Identify which cell holds the provided text, then report its [X, Y] central coordinate. 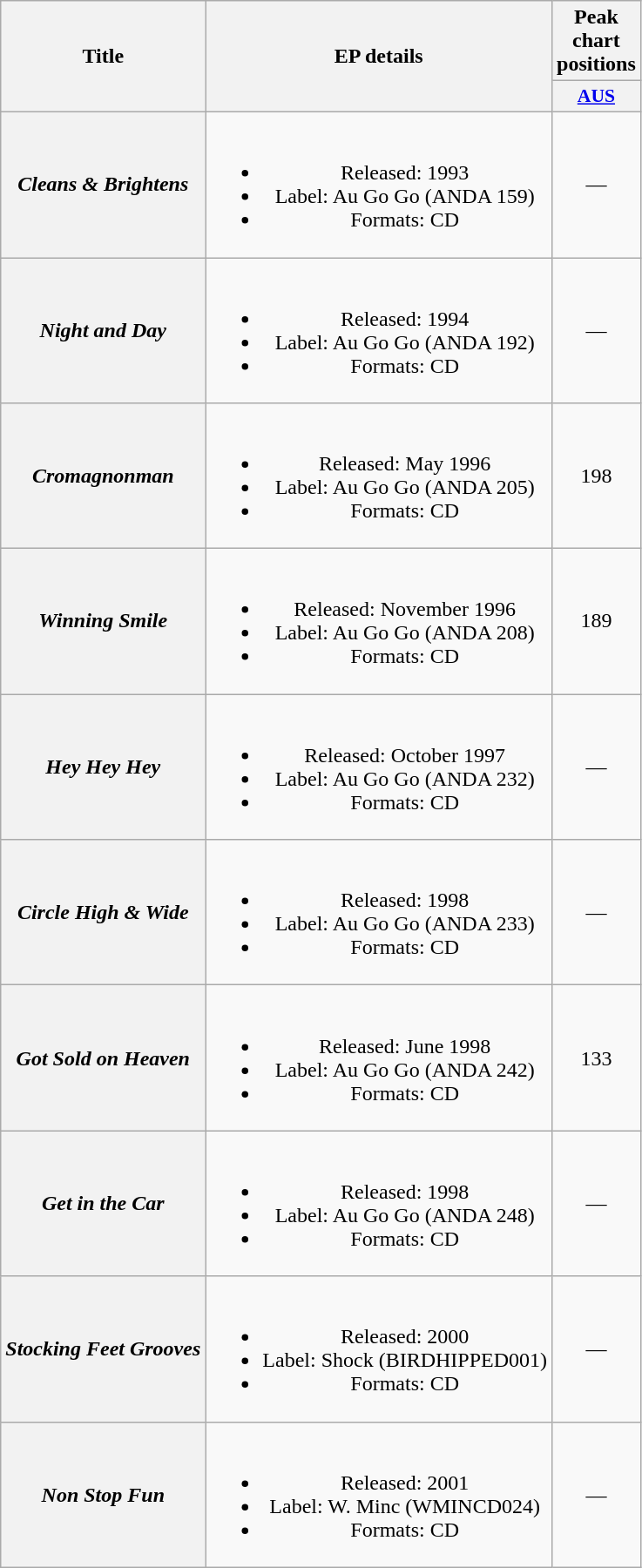
Released: October 1997Label: Au Go Go (ANDA 232)Formats: CD [379, 767]
Winning Smile [103, 622]
AUS [597, 97]
Hey Hey Hey [103, 767]
Cleans & Brightens [103, 185]
Released: 2001Label: W. Minc (WMINCD024)Formats: CD [379, 1495]
Released: 2000Label: Shock (BIRDHIPPED001)Formats: CD [379, 1348]
Peak chart positions [597, 41]
Got Sold on Heaven [103, 1058]
Released: 1994Label: Au Go Go (ANDA 192)Formats: CD [379, 331]
Released: 1998Label: Au Go Go (ANDA 248)Formats: CD [379, 1204]
Released: May 1996Label: Au Go Go (ANDA 205)Formats: CD [379, 476]
198 [597, 476]
Night and Day [103, 331]
Title [103, 57]
EP details [379, 57]
Released: June 1998Label: Au Go Go (ANDA 242)Formats: CD [379, 1058]
Cromagnonman [103, 476]
133 [597, 1058]
Released: 1993Label: Au Go Go (ANDA 159)Formats: CD [379, 185]
Released: November 1996Label: Au Go Go (ANDA 208)Formats: CD [379, 622]
Non Stop Fun [103, 1495]
189 [597, 622]
Released: 1998Label: Au Go Go (ANDA 233)Formats: CD [379, 913]
Circle High & Wide [103, 913]
Get in the Car [103, 1204]
Stocking Feet Grooves [103, 1348]
